Determine the (x, y) coordinate at the center of the cell enclosing the given text.  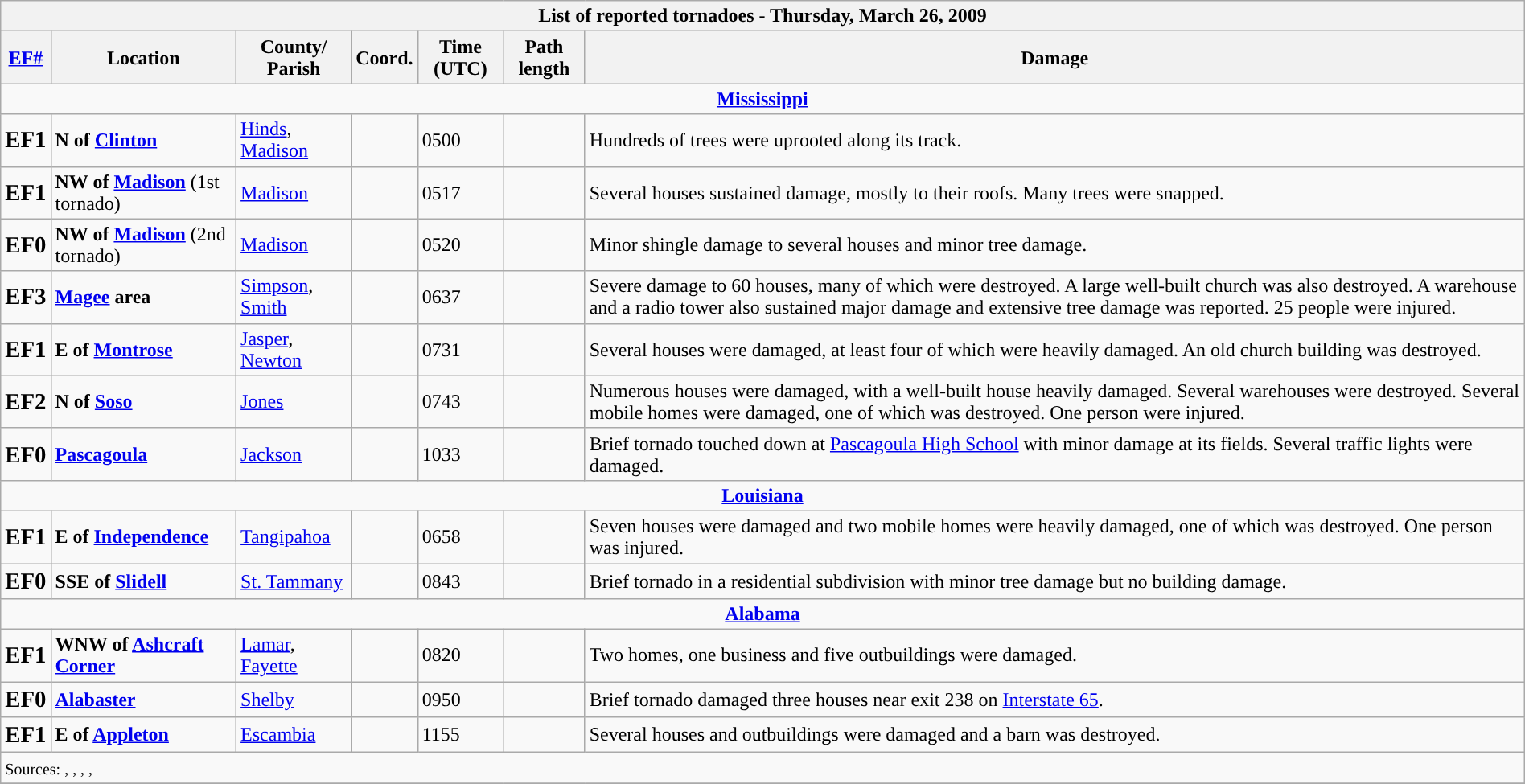
0517 (460, 193)
0843 (460, 581)
List of reported tornadoes - Thursday, March 26, 2009 (762, 16)
NW of Madison (1st tornado) (143, 193)
0820 (460, 656)
Several houses were damaged, at least four of which were heavily damaged. An old church building was destroyed. (1054, 349)
Magee area (143, 298)
Simpson, Smith (294, 298)
EF2 (26, 402)
Jones (294, 402)
Alabaster (143, 700)
EF# (26, 58)
Minor shingle damage to several houses and minor tree damage. (1054, 244)
Mississippi (762, 99)
WNW of Ashcraft Corner (143, 656)
1155 (460, 735)
N of Soso (143, 402)
Coord. (384, 58)
0950 (460, 700)
Alabama (762, 614)
SSE of Slidell (143, 581)
Brief tornado touched down at Pascagoula High School with minor damage at its fields. Several traffic lights were damaged. (1054, 454)
0743 (460, 402)
Lamar, Fayette (294, 656)
Path length (545, 58)
Brief tornado in a residential subdivision with minor tree damage but no building damage. (1054, 581)
Escambia (294, 735)
St. Tammany (294, 581)
Time (UTC) (460, 58)
Seven houses were damaged and two mobile homes were heavily damaged, one of which was destroyed. One person was injured. (1054, 537)
Damage (1054, 58)
0520 (460, 244)
N of Clinton (143, 140)
Pascagoula (143, 454)
EF3 (26, 298)
0637 (460, 298)
NW of Madison (2nd tornado) (143, 244)
E of Montrose (143, 349)
Brief tornado damaged three houses near exit 238 on Interstate 65. (1054, 700)
E of Independence (143, 537)
Several houses and outbuildings were damaged and a barn was destroyed. (1054, 735)
Several houses sustained damage, mostly to their roofs. Many trees were snapped. (1054, 193)
Hinds, Madison (294, 140)
E of Appleton (143, 735)
County/Parish (294, 58)
Shelby (294, 700)
Jackson (294, 454)
Location (143, 58)
1033 (460, 454)
Hundreds of trees were uprooted along its track. (1054, 140)
0658 (460, 537)
Two homes, one business and five outbuildings were damaged. (1054, 656)
Jasper, Newton (294, 349)
0731 (460, 349)
Tangipahoa (294, 537)
Sources: , , , , (762, 768)
Louisiana (762, 495)
0500 (460, 140)
